Determine the (x, y) coordinate at the center of the cell enclosing the given text.  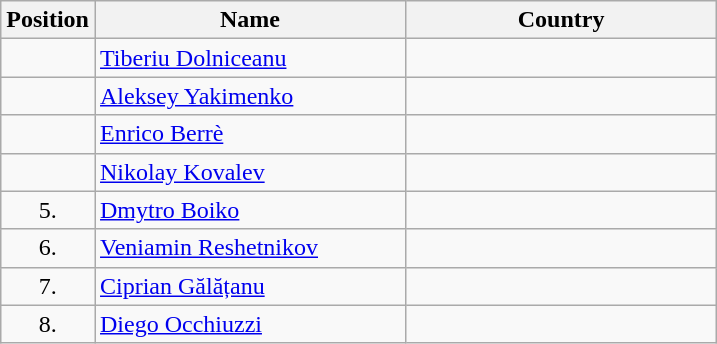
5. (48, 210)
Diego Occhiuzzi (250, 324)
6. (48, 248)
Dmytro Boiko (250, 210)
Ciprian Gălățanu (250, 286)
Country (562, 20)
Tiberiu Dolniceanu (250, 58)
Veniamin Reshetnikov (250, 248)
Enrico Berrè (250, 134)
8. (48, 324)
Position (48, 20)
Name (250, 20)
7. (48, 286)
Nikolay Kovalev (250, 172)
Aleksey Yakimenko (250, 96)
